Identify which cell holds the provided text, then report its [x, y] central coordinate. 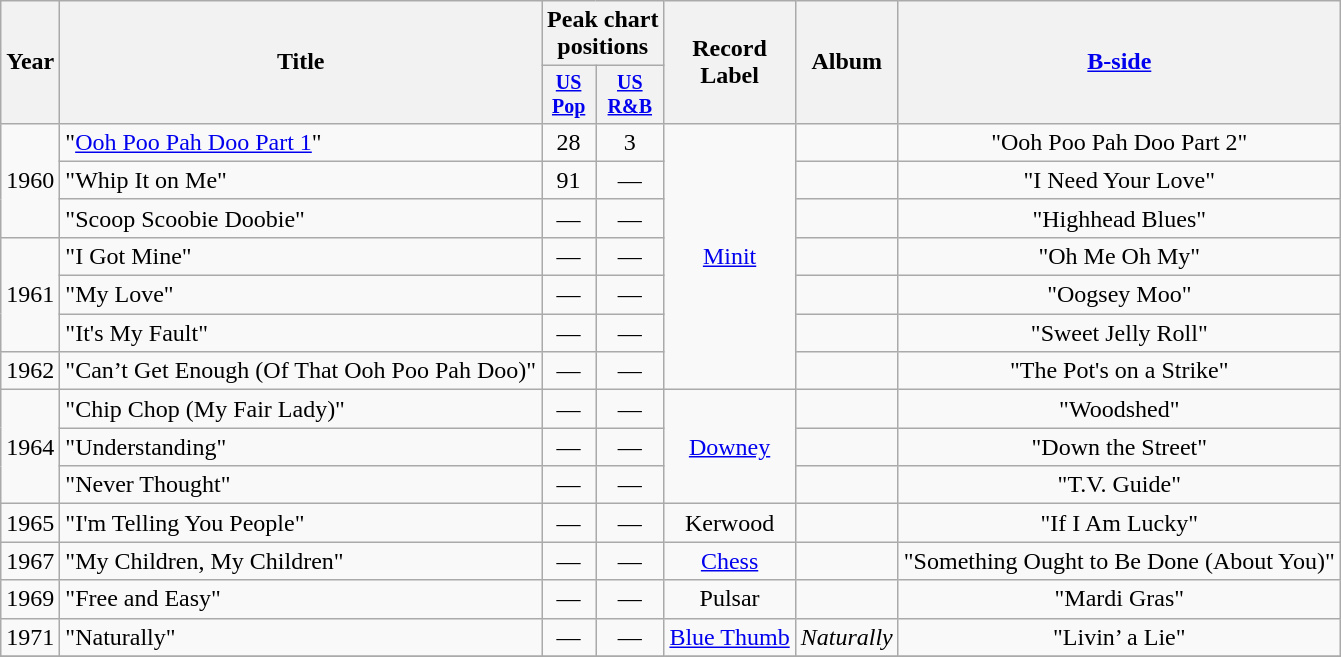
"I Need Your Love" [1119, 180]
Year [30, 62]
"Scoop Scoobie Doobie" [301, 218]
USR&B [630, 94]
Blue Thumb [730, 637]
USPop [569, 94]
"The Pot's on a Strike" [1119, 371]
28 [569, 142]
Naturally [846, 637]
"If I Am Lucky" [1119, 523]
Downey [730, 447]
"Oh Me Oh My" [1119, 256]
Album [846, 62]
"Woodshed" [1119, 409]
"Understanding" [301, 447]
"Oogsey Moo" [1119, 295]
"It's My Fault" [301, 333]
1962 [30, 371]
"Chip Chop (My Fair Lady)" [301, 409]
91 [569, 180]
1960 [30, 180]
"Naturally" [301, 637]
RecordLabel [730, 62]
"I Got Mine" [301, 256]
"I'm Telling You People" [301, 523]
3 [630, 142]
"Never Thought" [301, 485]
1965 [30, 523]
"Livin’ a Lie" [1119, 637]
1969 [30, 599]
Kerwood [730, 523]
"Something Ought to Be Done (About You)" [1119, 561]
"Highhead Blues" [1119, 218]
Title [301, 62]
1967 [30, 561]
1961 [30, 294]
"My Love" [301, 295]
"Free and Easy" [301, 599]
1971 [30, 637]
Chess [730, 561]
"Ooh Poo Pah Doo Part 2" [1119, 142]
"Can’t Get Enough (Of That Ooh Poo Pah Doo)" [301, 371]
"Down the Street" [1119, 447]
1964 [30, 447]
"Sweet Jelly Roll" [1119, 333]
B-side [1119, 62]
"Mardi Gras" [1119, 599]
Peak chartpositions [603, 34]
"Whip It on Me" [301, 180]
Pulsar [730, 599]
"T.V. Guide" [1119, 485]
"My Children, My Children" [301, 561]
"Ooh Poo Pah Doo Part 1" [301, 142]
Minit [730, 256]
